For the text-containing cell, return its midpoint in (X, Y) coordinate format. 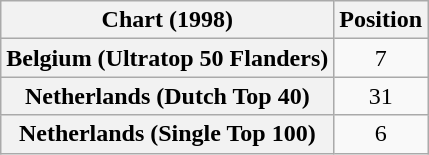
Chart (1998) (168, 20)
31 (381, 96)
Netherlands (Dutch Top 40) (168, 96)
6 (381, 134)
Netherlands (Single Top 100) (168, 134)
7 (381, 58)
Belgium (Ultratop 50 Flanders) (168, 58)
Position (381, 20)
